Extract the [x, y] coordinate from the center of the cell holding the provided text.  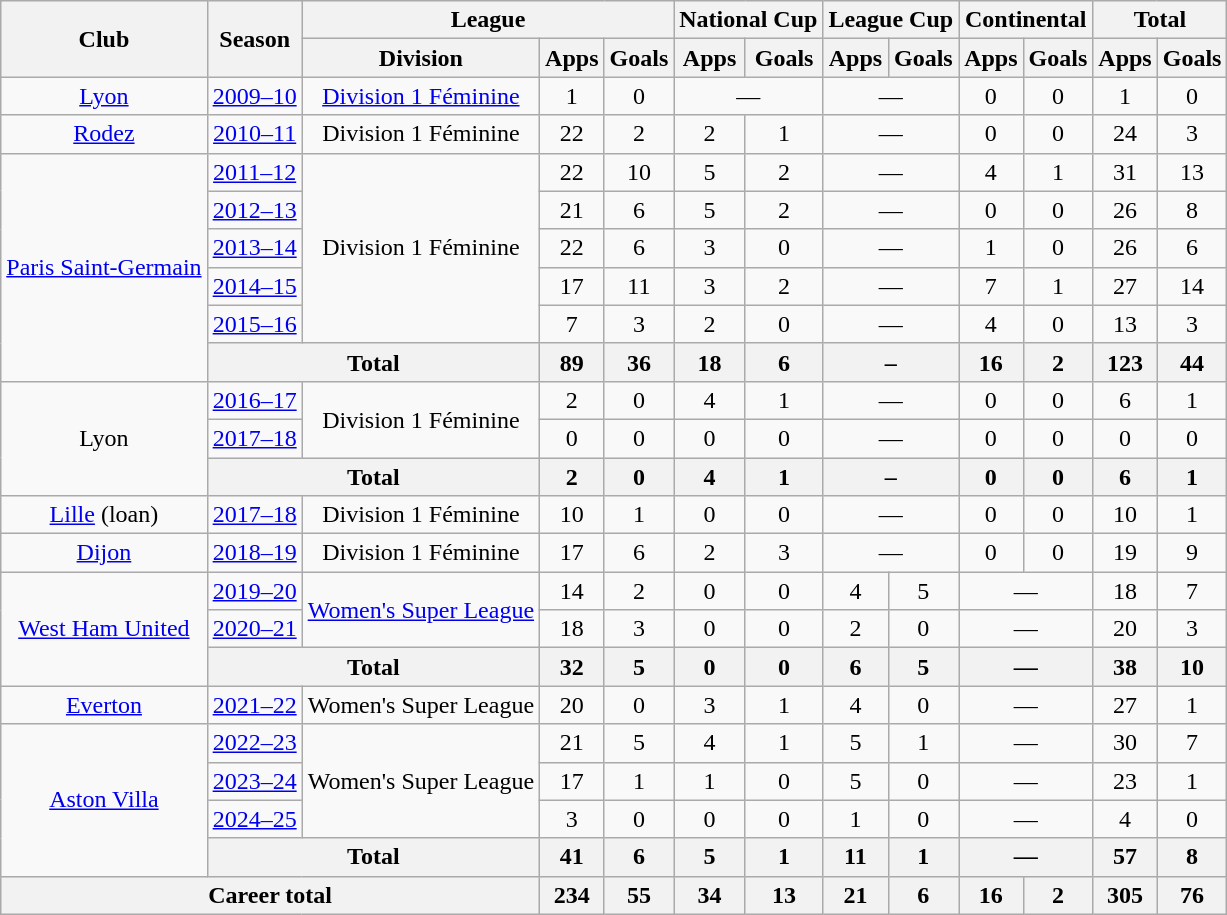
National Cup [748, 20]
2023–24 [254, 781]
23 [1125, 781]
38 [1125, 667]
305 [1125, 895]
19 [1125, 553]
32 [572, 667]
2010–11 [254, 134]
2021–22 [254, 705]
2024–25 [254, 819]
123 [1125, 362]
Aston Villa [104, 800]
Season [254, 39]
Division [420, 58]
Lille (loan) [104, 515]
24 [1125, 134]
West Ham United [104, 629]
2011–12 [254, 172]
234 [572, 895]
30 [1125, 743]
Everton [104, 705]
34 [710, 895]
44 [1192, 362]
2013–14 [254, 248]
76 [1192, 895]
Rodez [104, 134]
2016–17 [254, 400]
2020–21 [254, 629]
36 [639, 362]
2012–13 [254, 210]
2009–10 [254, 96]
2019–20 [254, 591]
57 [1125, 857]
89 [572, 362]
League [488, 20]
2022–23 [254, 743]
Paris Saint-Germain [104, 267]
Career total [270, 895]
League Cup [891, 20]
41 [572, 857]
Club [104, 39]
2014–15 [254, 286]
Continental [1026, 20]
Dijon [104, 553]
9 [1192, 553]
31 [1125, 172]
55 [639, 895]
2018–19 [254, 553]
2015–16 [254, 324]
